Return [X, Y] of the center of cell containing provided text 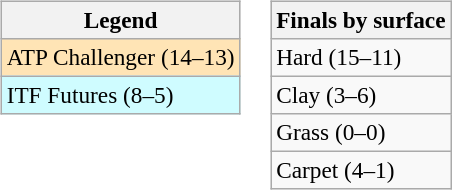
Carpet (4–1) [361, 171]
ITF Futures (8–5) [120, 95]
ATP Challenger (14–13) [120, 57]
Grass (0–0) [361, 133]
Hard (15–11) [361, 57]
Clay (3–6) [361, 95]
Legend [120, 20]
Finals by surface [361, 20]
